Find where the given text appears and provide that cell's center as (X, Y) coordinate. 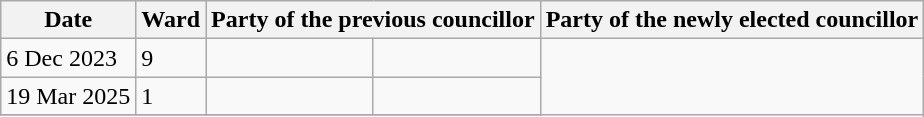
9 (171, 58)
Party of the previous councillor (374, 20)
1 (171, 96)
19 Mar 2025 (68, 96)
Ward (171, 20)
Party of the newly elected councillor (732, 20)
6 Dec 2023 (68, 58)
Date (68, 20)
